Provide the [x, y] coordinate of the cell's center where the given text is located.  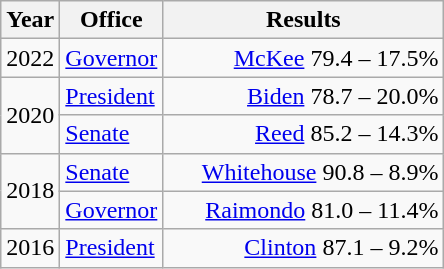
McKee 79.4 – 17.5% [304, 58]
Reed 85.2 – 14.3% [304, 134]
Clinton 87.1 – 9.2% [304, 248]
Results [304, 20]
2018 [30, 191]
Office [112, 20]
Year [30, 20]
Raimondo 81.0 – 11.4% [304, 210]
Biden 78.7 – 20.0% [304, 96]
2016 [30, 248]
2020 [30, 115]
Whitehouse 90.8 – 8.9% [304, 172]
2022 [30, 58]
